Locate the cell with the specified text and output its (X, Y) center coordinate. 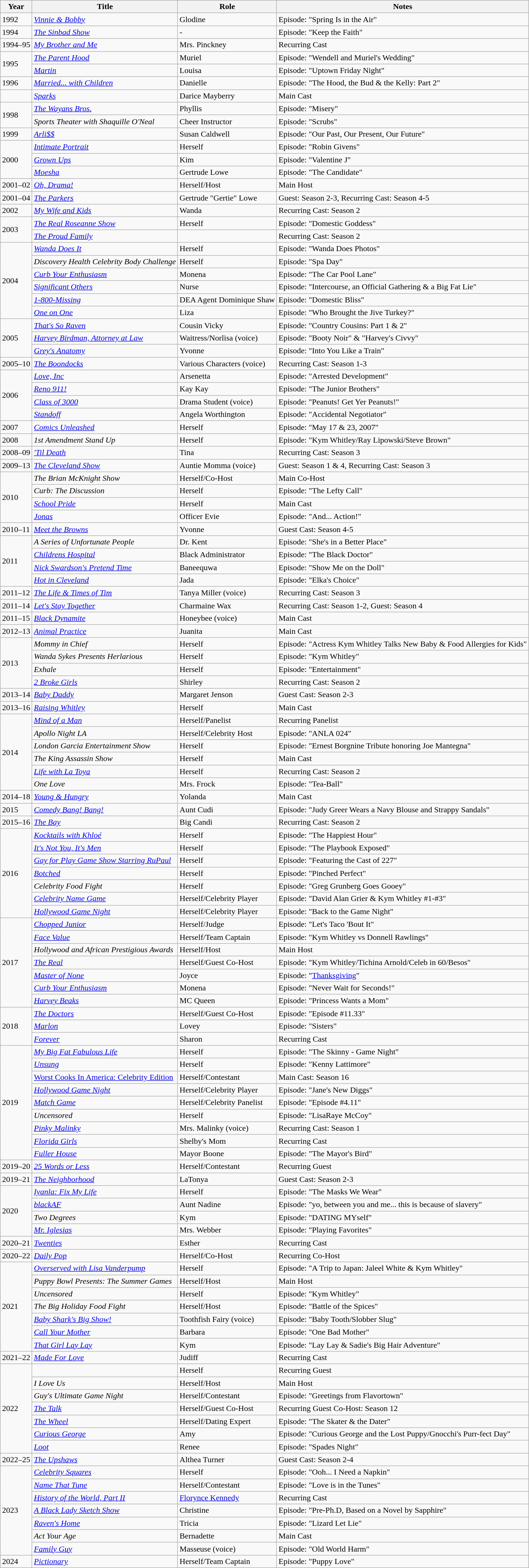
LaTonya (227, 1179)
2012–13 (16, 631)
Episode: "Scrubs" (402, 121)
Standoff (105, 415)
Martin (105, 70)
2019–20 (16, 1166)
Celebrity Squares (105, 1472)
Episode: "And... Action!" (402, 516)
Let's Stay Together (105, 606)
Recurring Cast: Season 1-2, Guest: Season 4 (402, 606)
2005–10 (16, 363)
The Proud Family (105, 236)
The Upshaws (105, 1460)
Episode: "Baby Tooth/Slobber Slug" (402, 1319)
Made For Love (105, 1357)
Tricia (227, 1523)
2014 (16, 752)
Mrs. Frock (227, 784)
Episode: "Show Me on the Doll" (402, 568)
Episode: "Spring Is in the Air" (402, 19)
Episode: "May 17 & 23, 2007" (402, 427)
Childrens Hospital (105, 554)
Name That Tune (105, 1485)
Kocktails with Khloé (105, 835)
Herself/Panelist (227, 720)
Grey's Anatomy (105, 351)
Episode: "Curious George and the Lost Puppy/Gnocchi's Purr-fect Day" (402, 1434)
Role (227, 7)
2 Broke Girls (105, 682)
Black Dynamite (105, 618)
Episode: "Misery" (402, 108)
Darice Mayberry (227, 96)
2013 (16, 663)
Muriel (227, 58)
Comics Unleashed (105, 427)
Episode: "David Alan Grier & Kym Whitley #1-#3" (402, 899)
2011–15 (16, 618)
Guest: Season 1 & 4, Recurring Cast: Season 3 (402, 465)
2015–16 (16, 822)
Sports Theater with Shaquille O'Neal (105, 121)
Title (105, 7)
Celebrity Name Game (105, 899)
Episode: "Elka's Choice" (402, 580)
Big Candi (227, 822)
Face Value (105, 937)
Angela Worthington (227, 415)
Moesha (105, 172)
Main Co-Host (402, 478)
2000 (16, 159)
Main Cast: Season 16 (402, 1077)
2024 (16, 1561)
2009–13 (16, 465)
2002 (16, 211)
Mrs. Pinckney (227, 45)
Episode: "Wanda Does Photos" (402, 249)
Amy (227, 1434)
Recurring Panelist (402, 720)
Recurring Cast: Season 1 (402, 1128)
Episode: "A Trip to Japan: Jaleel White & Kym Whitley" (402, 1268)
DEA Agent Dominique Shaw (227, 300)
Dr. Kent (227, 542)
Iyanla: Fix My Life (105, 1192)
Episode: "Greg Grunberg Goes Gooey" (402, 886)
Wanda Sykes Presents Herlarious (105, 657)
Arsenetta (227, 376)
Notes (402, 7)
The King Assassin Show (105, 758)
Phyllis (227, 108)
Comedy Bang! Bang! (105, 810)
Jada (227, 580)
Episode: "Uptown Friday Night" (402, 70)
2023 (16, 1510)
Recurring Co-Host (402, 1256)
That's So Raven (105, 325)
Florynce Kennedy (227, 1498)
The Big Holiday Food Fight (105, 1306)
Episode: "Into You Like a Train" (402, 351)
Marlon (105, 1026)
Pictionary (105, 1561)
2013–16 (16, 707)
Overserved with Lisa Vanderpump (105, 1268)
The Parent Hood (105, 58)
Meet the Browns (105, 529)
Mr. Iglesias (105, 1230)
Episode: "Intercourse, an Official Gathering & a Big Fat Lie" (402, 287)
A Black Lady Sketch Show (105, 1510)
Episode: "Kym Whitley vs Donnell Rawlings" (402, 937)
Esther (227, 1243)
1998 (16, 115)
1-800-Missing (105, 300)
Episode: "Spades Night" (402, 1447)
Episode: "The Skater & the Dater" (402, 1421)
Baby Daddy (105, 695)
London Garcia Entertainment Show (105, 746)
The Bay (105, 822)
Episode: "Keep the Faith" (402, 32)
Louisa (227, 70)
My Wife and Kids (105, 211)
Arli$$ (105, 134)
2010–11 (16, 529)
Cousin Vicky (227, 325)
Grown Ups (105, 160)
The Brian McKnight Show (105, 478)
Various Characters (voice) (227, 363)
1999 (16, 134)
Charmaine Wax (227, 606)
Two Degrees (105, 1217)
Episode: "Back to the Game Night" (402, 911)
Curb: The Discussion (105, 491)
25 Words or Less (105, 1166)
Episode: "Let's Taco 'Bout It" (402, 924)
2021–22 (16, 1357)
Episode: "Entertainment" (402, 669)
Episode: "Domestic Goddess" (402, 223)
Episode: "Judy Greer Wears a Navy Blouse and Strappy Sandals" (402, 810)
Recurring Guest Co-Host: Season 12 (402, 1409)
Episode: "Kenny Lattimore" (402, 1064)
2016 (16, 873)
Episode: "Lay Lay & Sadie's Big Hair Adventure" (402, 1345)
Episode: "Kym Whitley/Ray Lipowski/Steve Brown" (402, 440)
Young & Hungry (105, 797)
Episode: "Arrested Development" (402, 376)
Margaret Jenson (227, 695)
Harvey Birdman, Attorney at Law (105, 338)
2011 (16, 561)
Judiff (227, 1357)
2001–04 (16, 198)
The Wheel (105, 1421)
The Real Roseanne Show (105, 223)
2018 (16, 1026)
- (227, 32)
Episode: "ANLA 024" (402, 733)
Nurse (227, 287)
Toothfish Fairy (voice) (227, 1319)
Episode: "Greetings from Flavortown" (402, 1396)
2015 (16, 810)
Kim (227, 160)
Tanya Miller (voice) (227, 593)
Love, Inc (105, 376)
Episode: "Love is in the Tunes" (402, 1485)
Episode: "Wendell and Muriel's Wedding" (402, 58)
Episode: "Princess Wants a Mom" (402, 1001)
Episode: "Jane's New Diggs" (402, 1090)
The Doctors (105, 1014)
Episode: "The Happiest Hour" (402, 835)
Liza (227, 312)
Christine (227, 1510)
2008–09 (16, 453)
Episode: "Who Brought the Jive Turkey?" (402, 312)
Intimate Portrait (105, 147)
Twenties (105, 1243)
Raven's Home (105, 1523)
2020–22 (16, 1256)
Officer Evie (227, 516)
Juanita (227, 631)
That Girl Lay Lay (105, 1345)
2021 (16, 1306)
Hot in Cleveland (105, 580)
Daily Pop (105, 1256)
Althea Turner (227, 1460)
Episode: "She's in a Better Place" (402, 542)
Renee (227, 1447)
Guest Cast: Season 2-4 (402, 1460)
The Talk (105, 1409)
Susan Caldwell (227, 134)
Aunt Nadine (227, 1205)
1994–95 (16, 45)
2011–12 (16, 593)
2022 (16, 1408)
Florida Girls (105, 1141)
'Til Death (105, 453)
Puppy Bowl Presents: The Summer Games (105, 1281)
Unsung (105, 1064)
Episode: "DATING MYself" (402, 1217)
Aunt Cudi (227, 810)
Loot (105, 1447)
Episode: "Spa Day" (402, 262)
Episode: "Domestic Bliss" (402, 300)
Episode: "The Car Pool Lane" (402, 274)
Baby Shark's Big Show! (105, 1319)
Shirley (227, 682)
2017 (16, 962)
Life with La Toya (105, 771)
Episode: "Country Cousins: Part 1 & 2" (402, 325)
Episode: "The Hood, the Bud & the Kelly: Part 2" (402, 83)
The Parkers (105, 198)
1st Amendment Stand Up (105, 440)
Episode: "The Mayor's Bird" (402, 1153)
Match Game (105, 1103)
Master of None (105, 975)
Episode: "Never Wait for Seconds!" (402, 988)
Botched (105, 873)
Mrs. Webber (227, 1230)
2022–25 (16, 1460)
Episode: "The Playbook Exposed" (402, 848)
2014–18 (16, 797)
2005 (16, 338)
2019 (16, 1103)
2008 (16, 440)
2001–02 (16, 185)
Episode: "Playing Favorites" (402, 1230)
Herself/Celebrity Panelist (227, 1103)
Baneequwa (227, 568)
Glodine (227, 19)
Episode: "Episode #4.11" (402, 1103)
2004 (16, 281)
Episode: "Pre-Ph.D, Based on a Novel by Sapphire" (402, 1510)
The Boondocks (105, 363)
Barbara (227, 1332)
Lovey (227, 1026)
Herself/Judge (227, 924)
Episode: "Actress Kym Whitley Talks New Baby & Food Allergies for Kids" (402, 644)
2003 (16, 230)
Episode: "The Black Doctor" (402, 554)
Celebrity Food Fight (105, 886)
Episode: "Lizard Let Lie" (402, 1523)
Gertrude "Gertie" Lowe (227, 198)
Discovery Health Celebrity Body Challenge (105, 262)
Episode: "The Lefty Call" (402, 491)
Auntie Momma (voice) (227, 465)
Cheer Instructor (227, 121)
Episode: "Accidental Negotiator" (402, 415)
Sparks (105, 96)
Guest Cast: Season 4-5 (402, 529)
History of the World, Part II (105, 1498)
Episode: "LisaRaye McCoy" (402, 1115)
The Neighborhood (105, 1179)
Raising Whitley (105, 707)
Apollo Night LA (105, 733)
Episode: "Kym Whitley/Tichina Arnold/Celeb in 60/Besos" (402, 962)
Reno 911! (105, 389)
Guest: Season 2-3, Recurring Cast: Season 4-5 (402, 198)
Episode: "Peanuts! Get Yer Peanuts!" (402, 402)
Oh, Drama! (105, 185)
Episode: "Ernest Borgnine Tribute honoring Joe Mantegna" (402, 746)
I Love Us (105, 1383)
Episode: "Robin Givens" (402, 147)
Curious George (105, 1434)
My Brother and Me (105, 45)
Episode: "Tea-Ball" (402, 784)
Episode: "The Masks We Wear" (402, 1192)
Recurring Cast: Season 1-3 (402, 363)
Call Your Mother (105, 1332)
2010 (16, 497)
Mrs. Malinky (voice) (227, 1128)
Episode: "Valentine J" (402, 160)
Episode: "Sisters" (402, 1026)
Episode: "Thanksgiving" (402, 975)
Married... with Children (105, 83)
Masseuse (voice) (227, 1549)
The Real (105, 962)
2006 (16, 395)
Danielle (227, 83)
Drama Student (voice) (227, 402)
Year (16, 7)
The Wayans Bros. (105, 108)
The Sinbad Show (105, 32)
Wanda (227, 211)
The Cleveland Show (105, 465)
Herself/Dating Expert (227, 1421)
Episode: "Episode #11.33" (402, 1014)
Episode: "The Junior Brothers" (402, 389)
Gay for Play Game Show Starring RuPaul (105, 861)
Harvey Beaks (105, 1001)
blackAF (105, 1205)
Jonas (105, 516)
Exhale (105, 669)
Episode: "Pinched Perfect" (402, 873)
Mommy in Chief (105, 644)
Herself/Celebrity Host (227, 733)
Episode: "The Candidate" (402, 172)
Gertrude Lowe (227, 172)
Tina (227, 453)
Waitress/Norlisa (voice) (227, 338)
1996 (16, 83)
Episode: "yo, between you and me... this is because of slavery" (402, 1205)
Hollywood and African Prestigious Awards (105, 950)
Sharon (227, 1039)
Episode: "Featuring the Cast of 227" (402, 861)
2019–21 (16, 1179)
Joyce (227, 975)
Episode: "Battle of the Spices" (402, 1306)
Shelby's Mom (227, 1141)
Mayor Boone (227, 1153)
Class of 3000 (105, 402)
1995 (16, 64)
Bernadette (227, 1536)
2020–21 (16, 1243)
2020 (16, 1211)
One on One (105, 312)
One Love (105, 784)
2011–14 (16, 606)
Fuller House (105, 1153)
Episode: "Old World Harm" (402, 1549)
The Life & Times of Tim (105, 593)
1994 (16, 32)
Episode: "One Bad Mother" (402, 1332)
Forever (105, 1039)
MC Queen (227, 1001)
Act Your Age (105, 1536)
Kay Kay (227, 389)
Family Guy (105, 1549)
Episode: "Booty Noir" & "Harvey's Civvy" (402, 338)
Episode: "Ooh... I Need a Napkin" (402, 1472)
Yolanda (227, 797)
2007 (16, 427)
Significant Others (105, 287)
1992 (16, 19)
Guy's Ultimate Game Night (105, 1396)
Black Administrator (227, 554)
Honeybee (voice) (227, 618)
Pinky Malinky (105, 1128)
Nick Swardson's Pretend Time (105, 568)
It's Not You, It's Men (105, 848)
Episode: "Puppy Love" (402, 1561)
Mind of a Man (105, 720)
Worst Cooks In America: Celebrity Edition (105, 1077)
Animal Practice (105, 631)
Chopped Junior (105, 924)
School Pride (105, 504)
Episode: "The Skinny - Game Night" (402, 1052)
Vinnie & Bobby (105, 19)
Episode: "Our Past, Our Present, Our Future" (402, 134)
Wanda Does It (105, 249)
My Big Fat Fabulous Life (105, 1052)
2013–14 (16, 695)
A Series of Unfortunate People (105, 542)
